Output the (X, Y) coordinate of the center of the cell containing the given text.  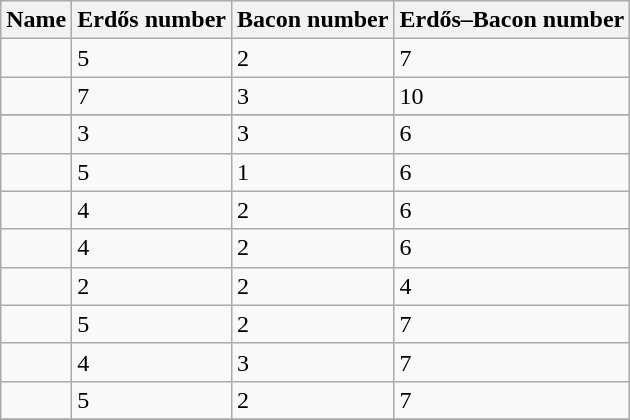
Erdős–Bacon number (512, 20)
Name (36, 20)
Bacon number (313, 20)
10 (512, 96)
Erdős number (152, 20)
1 (313, 172)
